From the cell containing the given text, extract its center point as [x, y] coordinate. 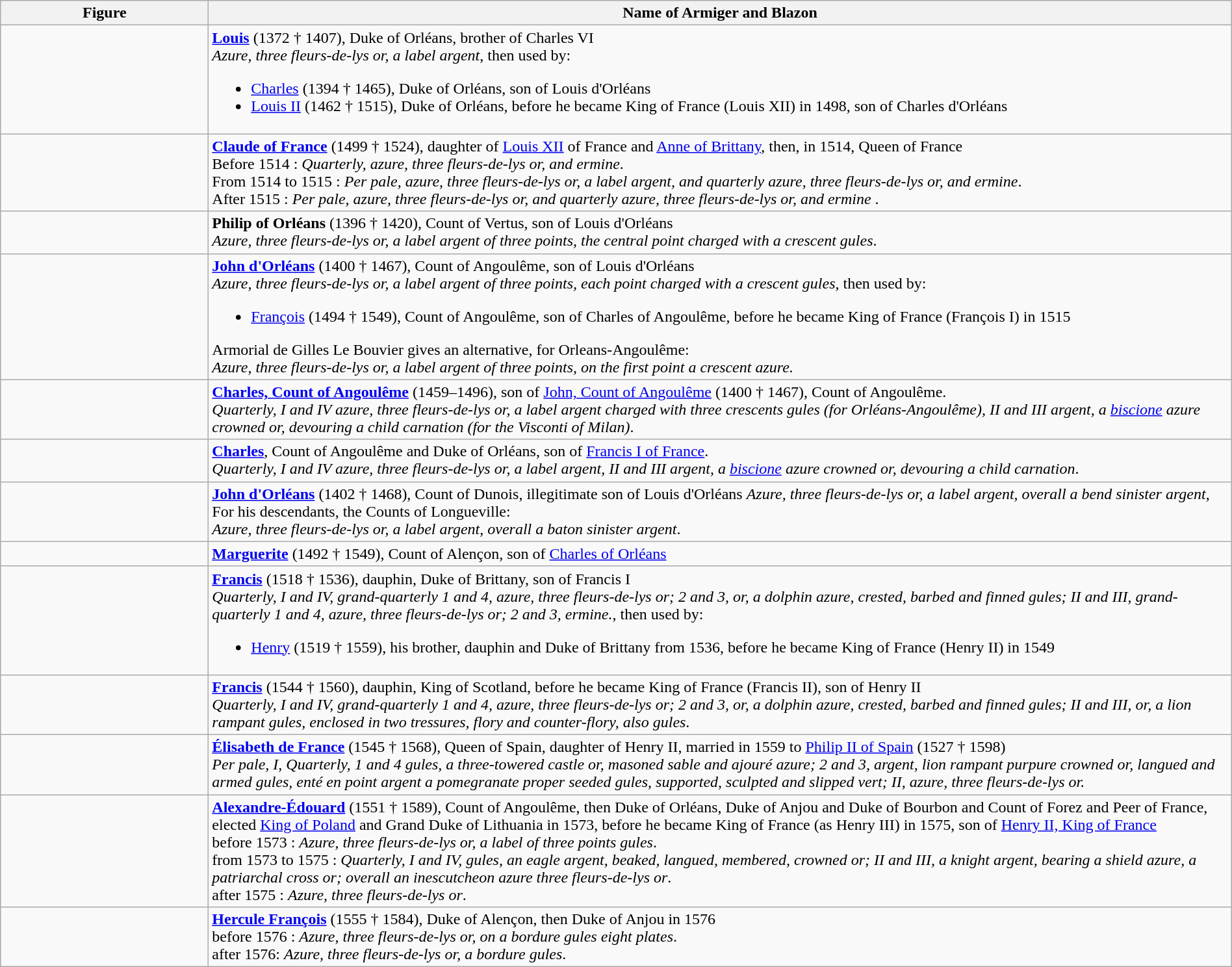
Figure [105, 13]
Marguerite (1492 † 1549), Count of Alençon, son of Charles of Orléans [720, 554]
Name of Armiger and Blazon [720, 13]
